For the text-containing cell, return its midpoint in [x, y] coordinate format. 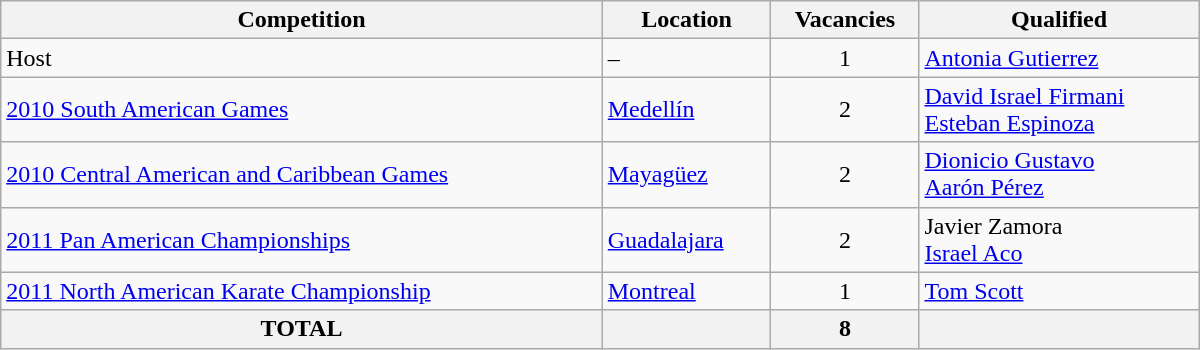
Antonia Gutierrez [1059, 58]
– [686, 58]
Competition [302, 20]
8 [845, 329]
TOTAL [302, 329]
Javier Zamora Israel Aco [1059, 240]
Guadalajara [686, 240]
Location [686, 20]
2010 South American Games [302, 110]
2011 Pan American Championships [302, 240]
Qualified [1059, 20]
Medellín [686, 110]
Mayagüez [686, 174]
2011 North American Karate Championship [302, 291]
David Israel Firmani Esteban Espinoza [1059, 110]
Vacancies [845, 20]
Montreal [686, 291]
Host [302, 58]
2010 Central American and Caribbean Games [302, 174]
Dionicio Gustavo Aarón Pérez [1059, 174]
Tom Scott [1059, 291]
